Return the (x, y) coordinate for the center point of the cell that contains the specified text.  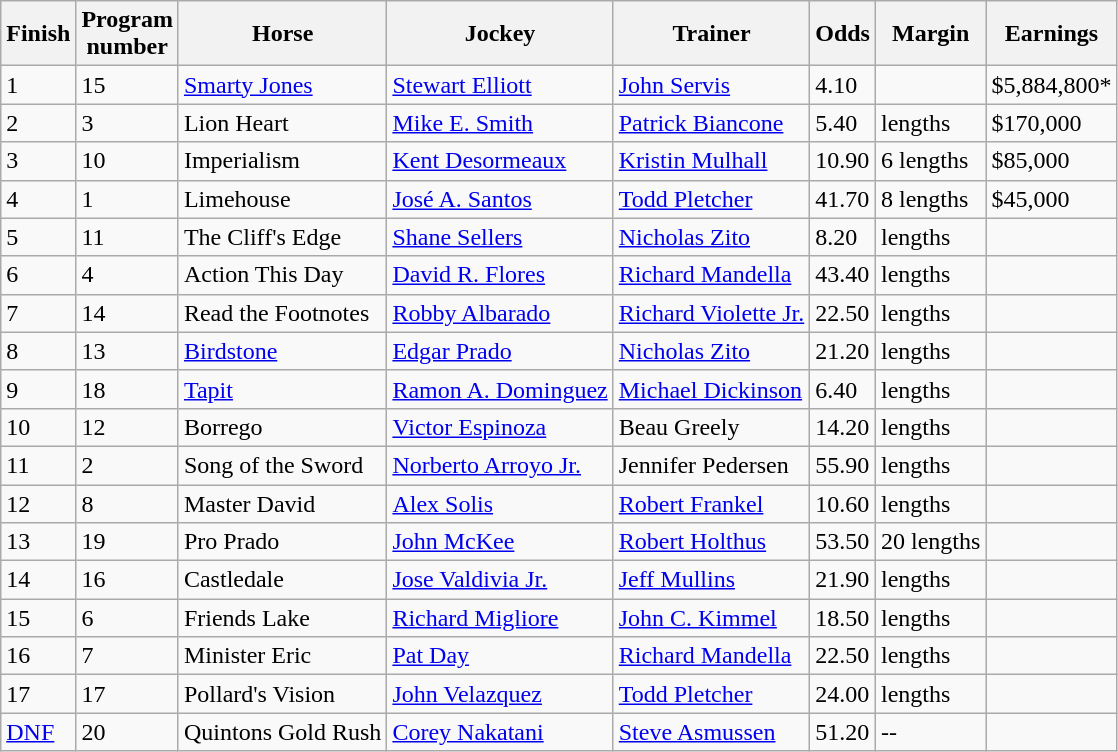
Finish (38, 34)
Jeff Mullins (711, 580)
Alex Solis (500, 503)
5.40 (843, 123)
Pollard's Vision (282, 694)
Jose Valdivia Jr. (500, 580)
Corey Nakatani (500, 732)
8.20 (843, 237)
John Velazquez (500, 694)
Patrick Biancone (711, 123)
John Servis (711, 85)
Jockey (500, 34)
Kristin Mulhall (711, 161)
$170,000 (1052, 123)
5 (38, 237)
Robby Albarado (500, 313)
8 lengths (930, 199)
Robert Holthus (711, 542)
Tapit (282, 389)
19 (128, 542)
Robert Frankel (711, 503)
41.70 (843, 199)
Stewart Elliott (500, 85)
Mike E. Smith (500, 123)
Margin (930, 34)
$5,884,800* (1052, 85)
Limehouse (282, 199)
55.90 (843, 465)
Pro Prado (282, 542)
Read the Footnotes (282, 313)
10.90 (843, 161)
The Cliff's Edge (282, 237)
Jennifer Pedersen (711, 465)
Edgar Prado (500, 351)
51.20 (843, 732)
Beau Greely (711, 427)
Kent Desormeaux (500, 161)
Song of the Sword (282, 465)
Minister Eric (282, 656)
Richard Migliore (500, 618)
Lion Heart (282, 123)
Quintons Gold Rush (282, 732)
John C. Kimmel (711, 618)
18 (128, 389)
Programnumber (128, 34)
Action This Day (282, 275)
Master David (282, 503)
José A. Santos (500, 199)
Horse (282, 34)
6 lengths (930, 161)
Pat Day (500, 656)
Steve Asmussen (711, 732)
Norberto Arroyo Jr. (500, 465)
6.40 (843, 389)
Michael Dickinson (711, 389)
53.50 (843, 542)
David R. Flores (500, 275)
Odds (843, 34)
9 (38, 389)
20 lengths (930, 542)
-- (930, 732)
21.20 (843, 351)
Castledale (282, 580)
Earnings (1052, 34)
Birdstone (282, 351)
$85,000 (1052, 161)
Friends Lake (282, 618)
$45,000 (1052, 199)
John McKee (500, 542)
14.20 (843, 427)
24.00 (843, 694)
20 (128, 732)
Shane Sellers (500, 237)
43.40 (843, 275)
Trainer (711, 34)
Borrego (282, 427)
Smarty Jones (282, 85)
21.90 (843, 580)
Imperialism (282, 161)
Richard Violette Jr. (711, 313)
10.60 (843, 503)
DNF (38, 732)
4.10 (843, 85)
18.50 (843, 618)
Victor Espinoza (500, 427)
Ramon A. Dominguez (500, 389)
